Return (x, y) of the center of cell containing provided text 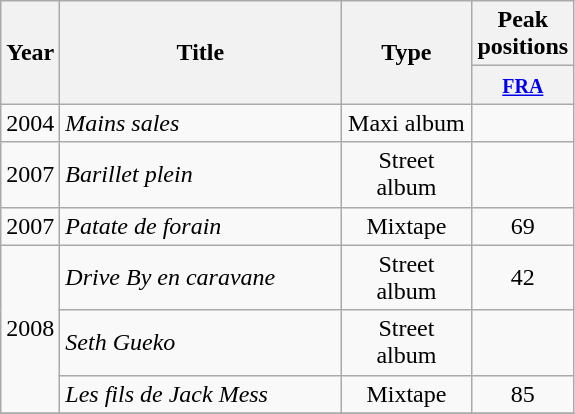
Drive By en caravane (200, 278)
Maxi album (406, 123)
Type (406, 52)
Barillet plein (200, 174)
Patate de forain (200, 226)
Year (30, 52)
69 (523, 226)
2008 (30, 329)
Peak positions (523, 34)
Seth Gueko (200, 342)
Mains sales (200, 123)
85 (523, 394)
Les fils de Jack Mess (200, 394)
2004 (30, 123)
42 (523, 278)
FRA (523, 85)
Title (200, 52)
